Extract the (x, y) coordinate from the center of the cell holding the provided text.  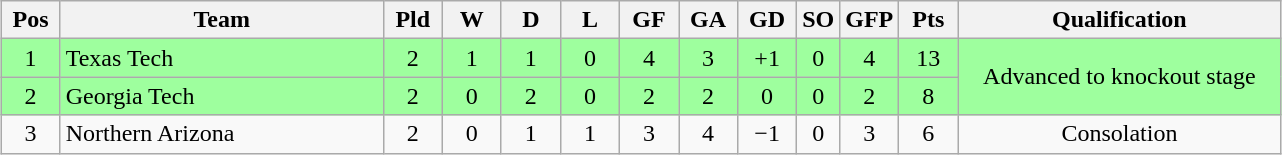
8 (928, 96)
Advanced to knockout stage (1120, 77)
6 (928, 134)
Northern Arizona (222, 134)
Qualification (1120, 20)
L (590, 20)
Pld (412, 20)
Georgia Tech (222, 96)
Pos (30, 20)
SO (818, 20)
Texas Tech (222, 58)
Consolation (1120, 134)
Pts (928, 20)
GFP (870, 20)
GF (648, 20)
Team (222, 20)
−1 (768, 134)
GD (768, 20)
W (472, 20)
+1 (768, 58)
GA (708, 20)
D (530, 20)
13 (928, 58)
